For the text-containing cell, return its midpoint in [x, y] coordinate format. 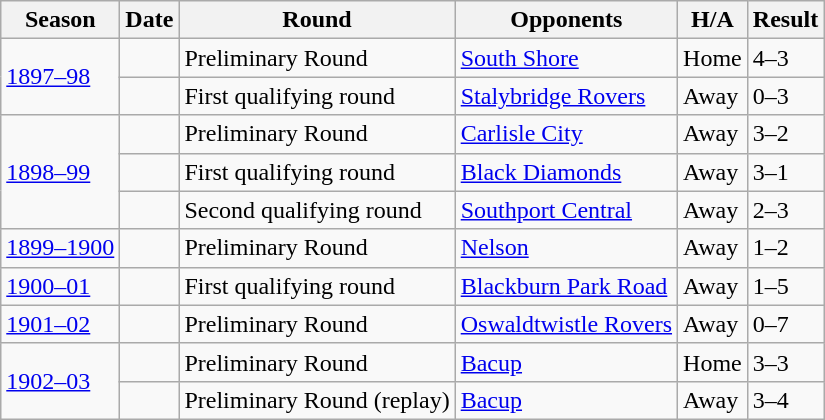
Preliminary Round (replay) [317, 400]
3–2 [785, 134]
Round [317, 20]
Result [785, 20]
0–7 [785, 324]
Blackburn Park Road [566, 286]
South Shore [566, 58]
3–3 [785, 362]
Stalybridge Rovers [566, 96]
1901–02 [60, 324]
1899–1900 [60, 248]
0–3 [785, 96]
3–4 [785, 400]
Opponents [566, 20]
1898–99 [60, 172]
2–3 [785, 210]
1897–98 [60, 77]
Oswaldtwistle Rovers [566, 324]
1–5 [785, 286]
3–1 [785, 172]
1–2 [785, 248]
1902–03 [60, 381]
1900–01 [60, 286]
Nelson [566, 248]
H/A [713, 20]
Second qualifying round [317, 210]
Season [60, 20]
Southport Central [566, 210]
Date [150, 20]
Black Diamonds [566, 172]
4–3 [785, 58]
Carlisle City [566, 134]
